Search for the cell housing the specified text and yield its [x, y] center coordinate. 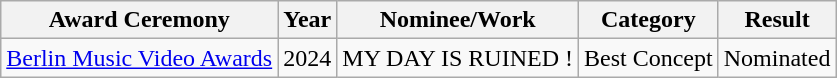
Best Concept [649, 58]
Nominated [777, 58]
2024 [308, 58]
Category [649, 20]
Berlin Music Video Awards [140, 58]
Award Ceremony [140, 20]
Nominee/Work [458, 20]
Result [777, 20]
Year [308, 20]
MY DAY IS RUINED ! [458, 58]
